Capture the cell that displays the provided text and extract its [X, Y] central coordinate. 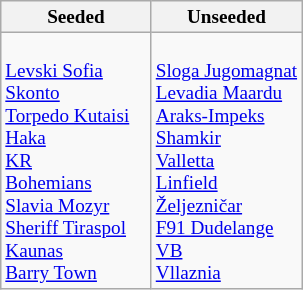
Unseeded [226, 17]
Seeded [76, 17]
Levski Sofia Skonto Torpedo Kutaisi Haka KR Bohemians Slavia Mozyr Sheriff Tiraspol Kaunas Barry Town [76, 160]
Sloga Jugomagnat Levadia Maardu Araks-Impeks Shamkir Valletta Linfield Željezničar F91 Dudelange VB Vllaznia [226, 160]
